Output the [x, y] coordinate of the center of the cell containing the given text.  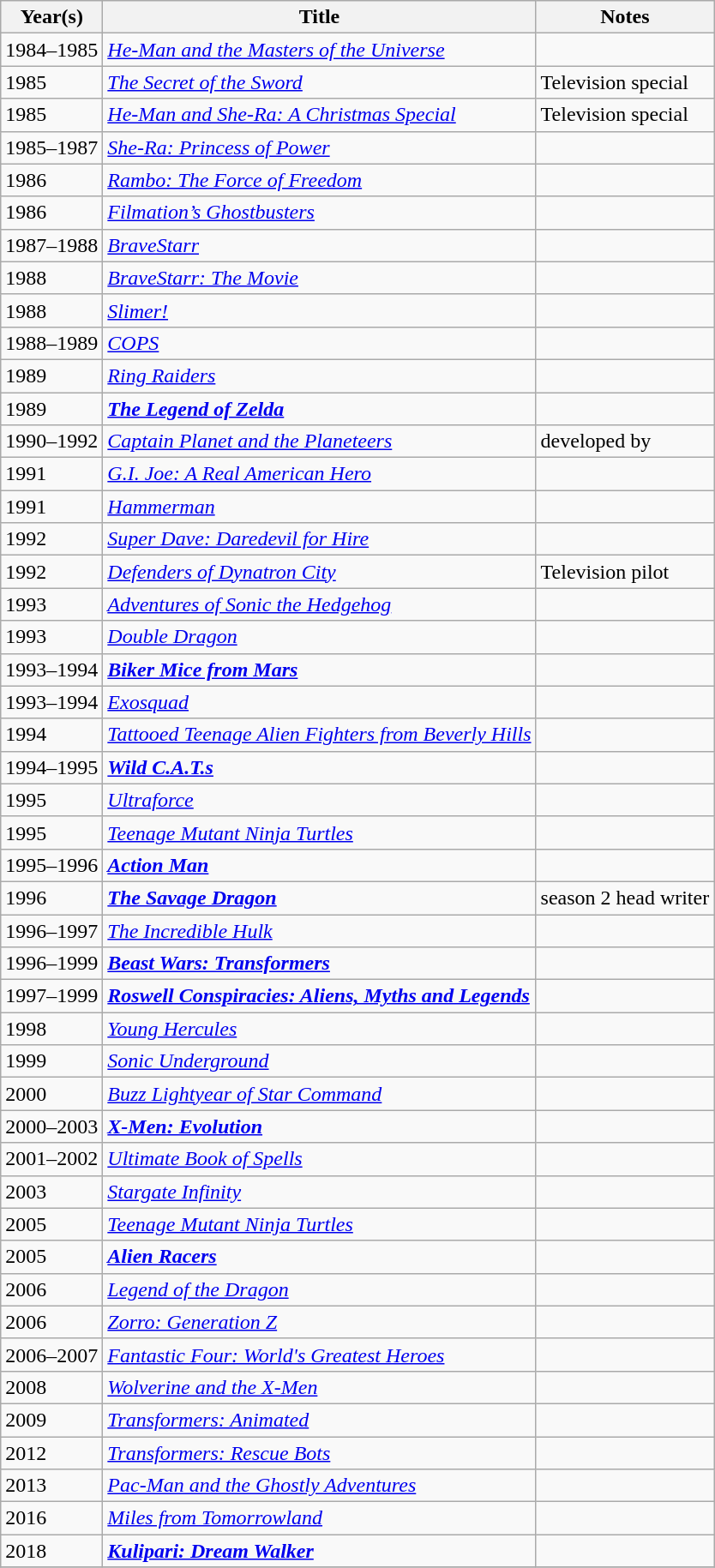
The Legend of Zelda [319, 409]
Filmation’s Ghostbusters [319, 213]
2016 [51, 1518]
Action Man [319, 865]
1990–1992 [51, 442]
Young Hercules [319, 1029]
Kulipari: Dream Walker [319, 1551]
Defenders of Dynatron City [319, 572]
season 2 head writer [625, 898]
G.I. Joe: A Real American Hero [319, 474]
Biker Mice from Mars [319, 670]
Super Dave: Daredevil for Hire [319, 539]
Adventures of Sonic the Hedgehog [319, 604]
Miles from Tomorrowland [319, 1518]
1997–1999 [51, 996]
Double Dragon [319, 637]
Legend of the Dragon [319, 1289]
1998 [51, 1029]
Hammerman [319, 507]
Alien Racers [319, 1257]
2003 [51, 1192]
Exosquad [319, 702]
2013 [51, 1486]
Title [319, 17]
Tattooed Teenage Alien Fighters from Beverly Hills [319, 735]
2006–2007 [51, 1355]
Wild C.A.T.s [319, 767]
Pac-Man and the Ghostly Adventures [319, 1486]
2018 [51, 1551]
Wolverine and the X-Men [319, 1387]
Ring Raiders [319, 375]
Beast Wars: Transformers [319, 964]
The Savage Dragon [319, 898]
Television pilot [625, 572]
Fantastic Four: World's Greatest Heroes [319, 1355]
1985–1987 [51, 147]
Slimer! [319, 310]
Sonic Underground [319, 1061]
Ultraforce [319, 800]
1987–1988 [51, 245]
Transformers: Animated [319, 1420]
He-Man and the Masters of the Universe [319, 50]
Buzz Lightyear of Star Command [319, 1094]
Year(s) [51, 17]
1996 [51, 898]
1994–1995 [51, 767]
She-Ra: Princess of Power [319, 147]
BraveStarr: The Movie [319, 278]
Stargate Infinity [319, 1192]
1984–1985 [51, 50]
2000–2003 [51, 1126]
BraveStarr [319, 245]
2012 [51, 1453]
2000 [51, 1094]
1996–1997 [51, 930]
Zorro: Generation Z [319, 1322]
He-Man and She-Ra: A Christmas Special [319, 115]
1995–1996 [51, 865]
Transformers: Rescue Bots [319, 1453]
Rambo: The Force of Freedom [319, 180]
1988–1989 [51, 343]
COPS [319, 343]
Captain Planet and the Planeteers [319, 442]
2001–2002 [51, 1159]
2008 [51, 1387]
Roswell Conspiracies: Aliens, Myths and Legends [319, 996]
1996–1999 [51, 964]
2009 [51, 1420]
Notes [625, 17]
developed by [625, 442]
X-Men: Evolution [319, 1126]
1994 [51, 735]
Ultimate Book of Spells [319, 1159]
The Incredible Hulk [319, 930]
The Secret of the Sword [319, 82]
1999 [51, 1061]
